For the text-containing cell, return its midpoint in [x, y] coordinate format. 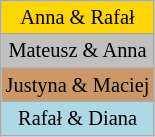
Rafał & Diana [78, 118]
Mateusz & Anna [78, 51]
Anna & Rafał [78, 17]
Justyna & Maciej [78, 85]
